Identify which cell holds the provided text, then report its [X, Y] central coordinate. 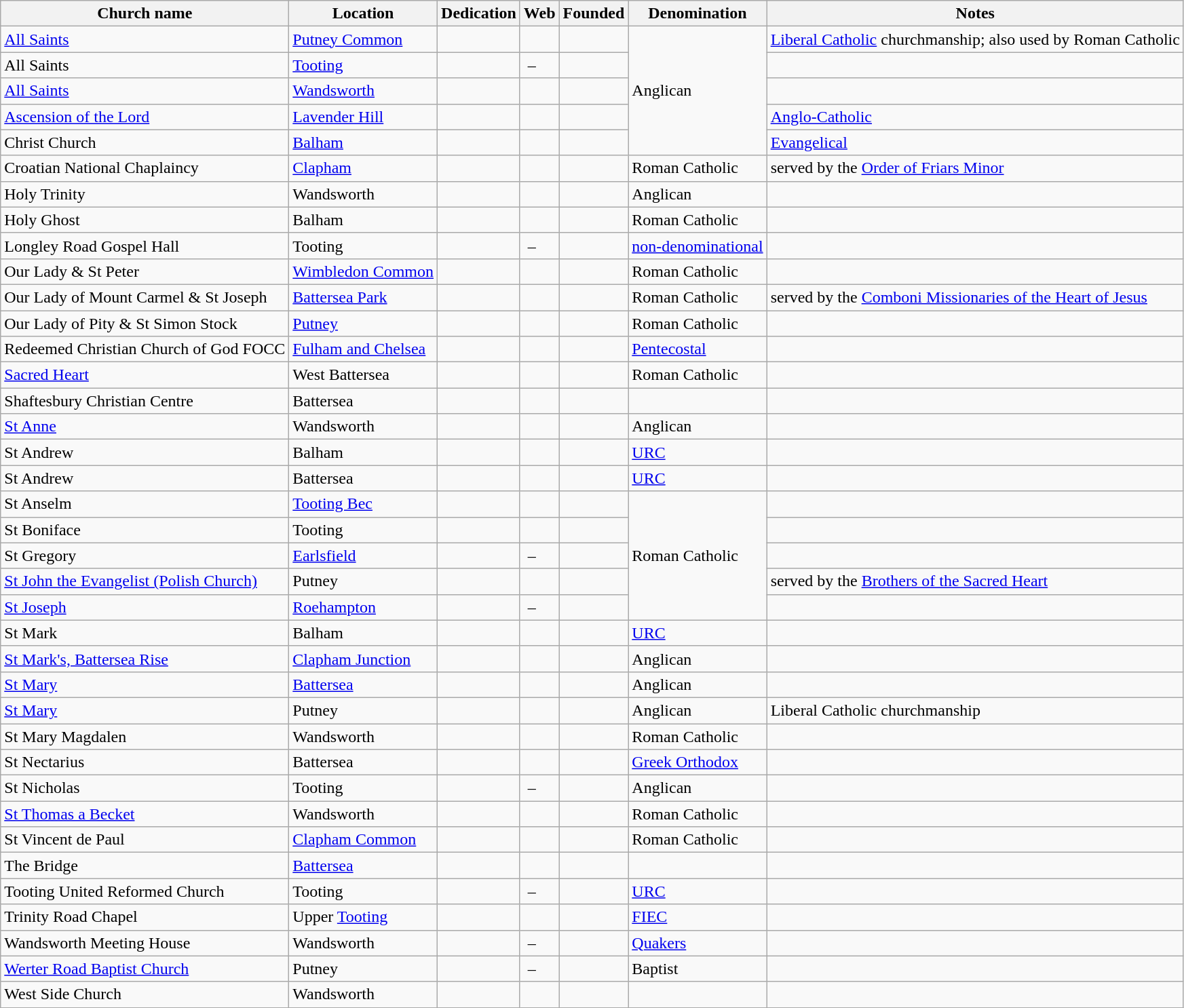
Clapham Junction [364, 659]
Greek Orthodox [698, 762]
Wandsworth Meeting House [145, 943]
Croatian National Chaplaincy [145, 168]
West Battersea [364, 375]
Quakers [698, 943]
Our Lady of Pity & St Simon Stock [145, 324]
Tooting United Reformed Church [145, 891]
West Side Church [145, 994]
St Anselm [145, 504]
St Anne [145, 427]
served by the Order of Friars Minor [975, 168]
Location [364, 14]
Lavender Hill [364, 117]
St Nectarius [145, 762]
Web [539, 14]
served by the Comboni Missionaries of the Heart of Jesus [975, 297]
Shaftesbury Christian Centre [145, 401]
Earlsfield [364, 556]
St Vincent de Paul [145, 840]
St Boniface [145, 530]
Denomination [698, 14]
Pentecostal [698, 349]
FIEC [698, 917]
Our Lady & St Peter [145, 271]
Dedication [479, 14]
non-denominational [698, 246]
The Bridge [145, 866]
Liberal Catholic churchmanship [975, 710]
Roehampton [364, 607]
Fulham and Chelsea [364, 349]
St Thomas a Becket [145, 814]
St Mary Magdalen [145, 736]
Redeemed Christian Church of God FOCC [145, 349]
Holy Ghost [145, 220]
Wimbledon Common [364, 271]
Holy Trinity [145, 194]
Liberal Catholic churchmanship; also used by Roman Catholic [975, 39]
Founded [594, 14]
St John the Evangelist (Polish Church) [145, 581]
Ascension of the Lord [145, 117]
St Mark [145, 633]
Longley Road Gospel Hall [145, 246]
St Mark's, Battersea Rise [145, 659]
served by the Brothers of the Sacred Heart [975, 581]
Werter Road Baptist Church [145, 969]
Church name [145, 14]
Anglo-Catholic [975, 117]
Notes [975, 14]
Clapham Common [364, 840]
Tooting Bec [364, 504]
Putney Common [364, 39]
St Joseph [145, 607]
St Gregory [145, 556]
Christ Church [145, 142]
Battersea Park [364, 297]
Trinity Road Chapel [145, 917]
Upper Tooting [364, 917]
Sacred Heart [145, 375]
St Nicholas [145, 788]
Evangelical [975, 142]
Our Lady of Mount Carmel & St Joseph [145, 297]
Baptist [698, 969]
Clapham [364, 168]
